Search for the cell housing the specified text and yield its [X, Y] center coordinate. 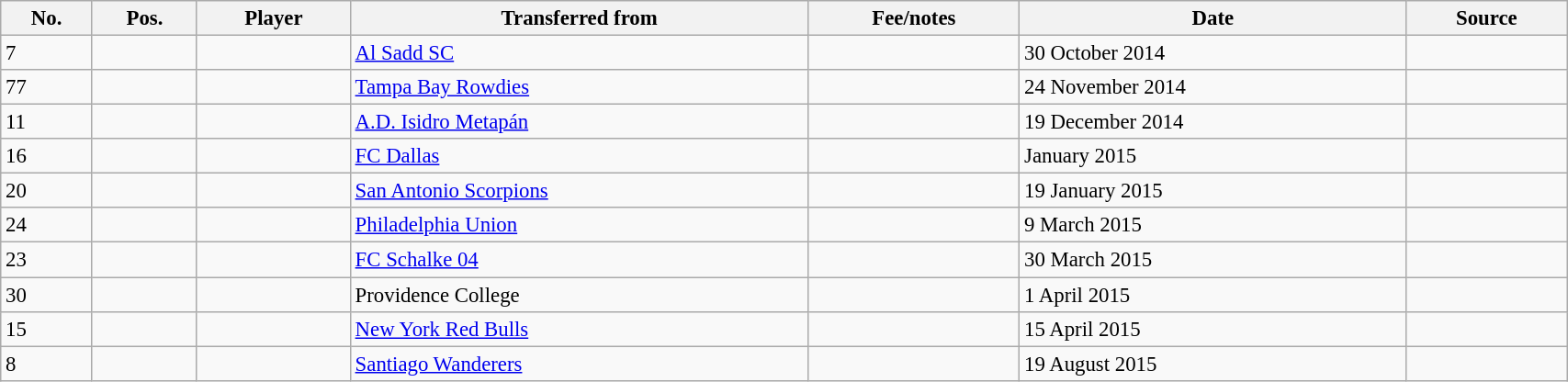
24 November 2014 [1213, 87]
1 April 2015 [1213, 295]
19 August 2015 [1213, 364]
Source [1486, 18]
15 April 2015 [1213, 329]
30 March 2015 [1213, 260]
30 October 2014 [1213, 53]
19 December 2014 [1213, 122]
Philadelphia Union [579, 225]
San Antonio Scorpions [579, 191]
A.D. Isidro Metapán [579, 122]
No. [47, 18]
Fee/notes [914, 18]
Date [1213, 18]
January 2015 [1213, 156]
16 [47, 156]
FC Schalke 04 [579, 260]
Player [274, 18]
Al Sadd SC [579, 53]
Tampa Bay Rowdies [579, 87]
11 [47, 122]
23 [47, 260]
20 [47, 191]
Pos. [144, 18]
9 March 2015 [1213, 225]
24 [47, 225]
Transferred from [579, 18]
Providence College [579, 295]
19 January 2015 [1213, 191]
FC Dallas [579, 156]
7 [47, 53]
Santiago Wanderers [579, 364]
30 [47, 295]
8 [47, 364]
New York Red Bulls [579, 329]
15 [47, 329]
77 [47, 87]
